From the cell containing the given text, extract its center point as (X, Y) coordinate. 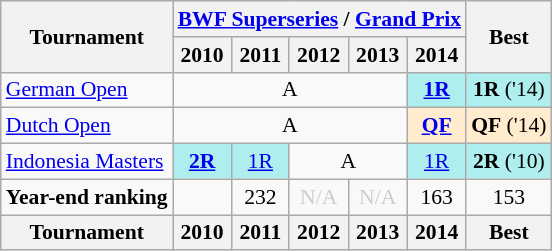
1R ('14) (508, 90)
QF ('14) (508, 126)
153 (508, 197)
German Open (87, 90)
BWF Superseries / Grand Prix (320, 19)
163 (436, 197)
Indonesia Masters (87, 162)
232 (261, 197)
Year-end ranking (87, 197)
2R (202, 162)
2R ('10) (508, 162)
QF (436, 126)
Dutch Open (87, 126)
